Find where the given text appears and provide that cell's center as [X, Y] coordinate. 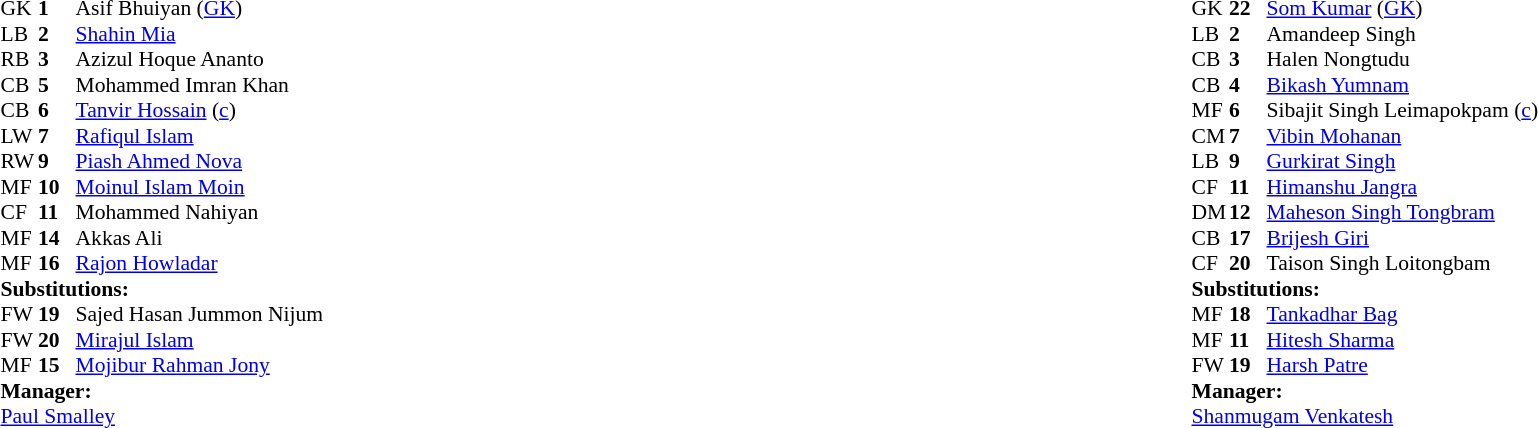
15 [57, 365]
Manager: [162, 391]
18 [1248, 315]
16 [57, 263]
RB [19, 59]
Azizul Hoque Ananto [200, 59]
DM [1211, 213]
17 [1248, 238]
Mojibur Rahman Jony [200, 365]
Sajed Hasan Jummon Nijum [200, 315]
5 [57, 85]
LW [19, 136]
Moinul Islam Moin [200, 187]
Shahin Mia [200, 34]
Piash Ahmed Nova [200, 161]
Akkas Ali [200, 238]
RW [19, 161]
Tanvir Hossain (c) [200, 111]
Mohammed Nahiyan [200, 213]
Mirajul Islam [200, 340]
Rajon Howladar [200, 263]
12 [1248, 213]
Mohammed Imran Khan [200, 85]
Rafiqul Islam [200, 136]
CM [1211, 136]
10 [57, 187]
14 [57, 238]
Substitutions: [162, 289]
4 [1248, 85]
